Scan for the cell matching the given text and deliver its (x, y) coordinate at center. 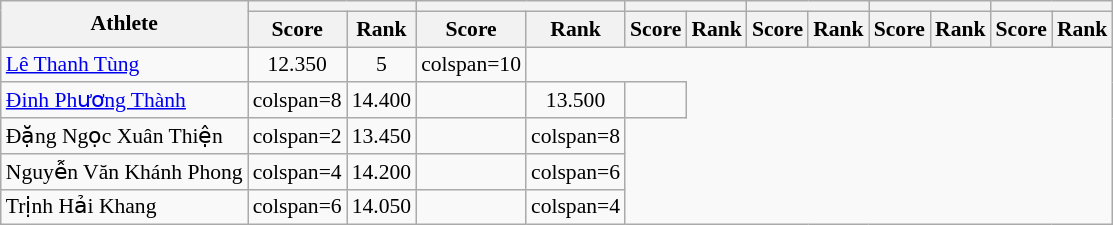
colspan=10 (471, 65)
Đặng Ngọc Xuân Thiện (124, 136)
13.500 (576, 101)
Đinh Phương Thành (124, 101)
5 (382, 65)
colspan=2 (298, 136)
14.050 (382, 207)
Trịnh Hải Khang (124, 207)
14.400 (382, 101)
Nguyễn Văn Khánh Phong (124, 172)
Lê Thanh Tùng (124, 65)
Athlete (124, 24)
12.350 (298, 65)
14.200 (382, 172)
13.450 (382, 136)
